Pinpoint the cell where the given text exists, returning its (X, Y) midpoint coordinate. 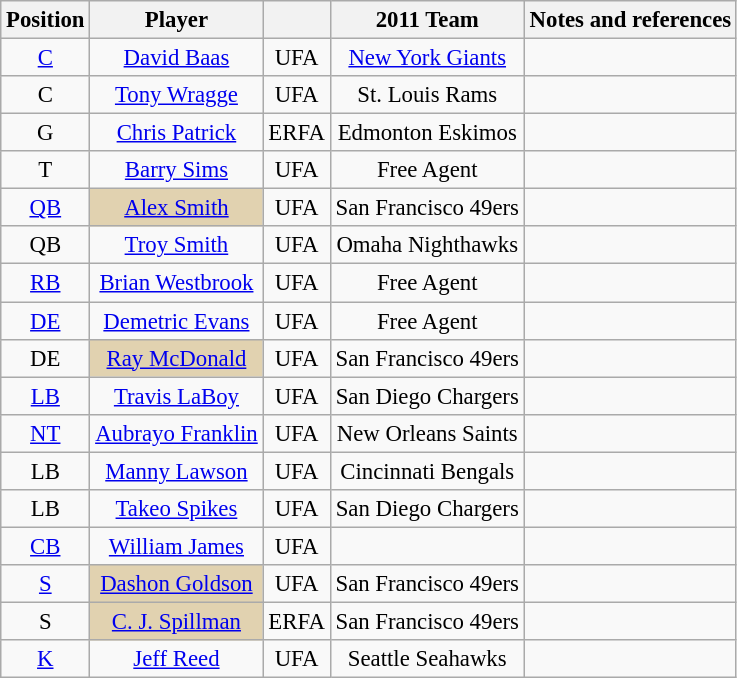
Troy Smith (176, 245)
Travis LaBoy (176, 396)
Aubrayo Franklin (176, 433)
David Baas (176, 58)
T (46, 170)
Edmonton Eskimos (427, 133)
K (46, 659)
New Orleans Saints (427, 433)
Tony Wragge (176, 95)
William James (176, 546)
Dashon Goldson (176, 584)
Notes and references (630, 20)
New York Giants (427, 58)
Manny Lawson (176, 471)
Jeff Reed (176, 659)
Barry Sims (176, 170)
Alex Smith (176, 208)
Ray McDonald (176, 358)
Omaha Nighthawks (427, 245)
Demetric Evans (176, 321)
Chris Patrick (176, 133)
St. Louis Rams (427, 95)
Player (176, 20)
NT (46, 433)
Cincinnati Bengals (427, 471)
Seattle Seahawks (427, 659)
G (46, 133)
Position (46, 20)
Takeo Spikes (176, 509)
C. J. Spillman (176, 621)
CB (46, 546)
RB (46, 283)
2011 Team (427, 20)
Brian Westbrook (176, 283)
